For the text-containing cell, return its midpoint in (x, y) coordinate format. 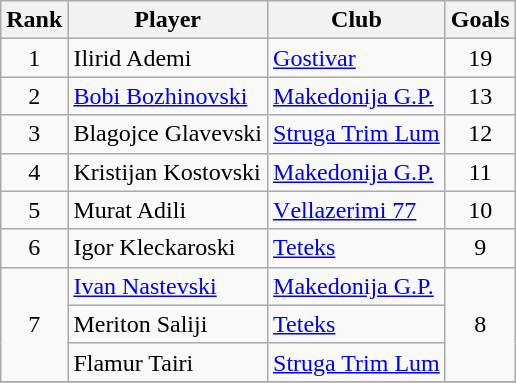
Blagojce Glavevski (168, 134)
12 (480, 134)
Rank (34, 20)
19 (480, 58)
6 (34, 248)
Club (357, 20)
8 (480, 324)
Player (168, 20)
Vеllazеrimi 77 (357, 210)
13 (480, 96)
Meriton Saliji (168, 324)
Ivan Nastevski (168, 286)
7 (34, 324)
Kristijan Kostovski (168, 172)
Ilirid Ademi (168, 58)
Goals (480, 20)
5 (34, 210)
Igor Kleckaroski (168, 248)
2 (34, 96)
Bobi Bozhinovski (168, 96)
3 (34, 134)
4 (34, 172)
11 (480, 172)
10 (480, 210)
Gostivar (357, 58)
1 (34, 58)
Murat Adili (168, 210)
9 (480, 248)
Flamur Tairi (168, 362)
